From the cell containing the given text, extract its center point as [X, Y] coordinate. 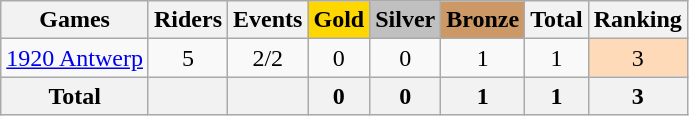
5 [188, 58]
2/2 [268, 58]
Silver [406, 20]
Games [75, 20]
Bronze [483, 20]
Gold [339, 20]
Riders [188, 20]
Ranking [638, 20]
Events [268, 20]
1920 Antwerp [75, 58]
